Scan for the cell matching the given text and deliver its [x, y] coordinate at center. 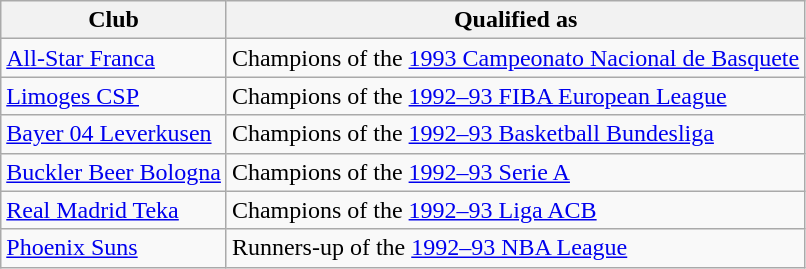
Buckler Beer Bologna [114, 172]
Bayer 04 Leverkusen [114, 134]
Champions of the 1992–93 FIBA European League [515, 96]
Champions of the 1992–93 Serie A [515, 172]
Phoenix Suns [114, 248]
Club [114, 20]
Qualified as [515, 20]
Limoges CSP [114, 96]
Champions of the 1992–93 Liga ACB [515, 210]
Champions of the 1992–93 Basketball Bundesliga [515, 134]
All-Star Franca [114, 58]
Runners-up of the 1992–93 NBA League [515, 248]
Champions of the 1993 Campeonato Nacional de Basquete [515, 58]
Real Madrid Teka [114, 210]
